Locate the cell with the specified text and output its (X, Y) center coordinate. 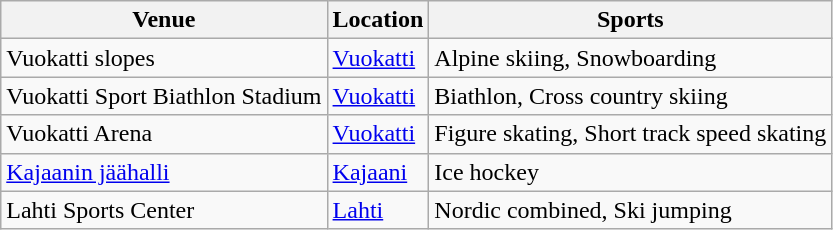
Lahti (378, 210)
Kajaanin jäähalli (164, 172)
Vuokatti Arena (164, 134)
Lahti Sports Center (164, 210)
Sports (630, 20)
Alpine skiing, Snowboarding (630, 58)
Venue (164, 20)
Biathlon, Cross country skiing (630, 96)
Ice hockey (630, 172)
Figure skating, Short track speed skating (630, 134)
Location (378, 20)
Kajaani (378, 172)
Vuokatti Sport Biathlon Stadium (164, 96)
Vuokatti slopes (164, 58)
Nordic combined, Ski jumping (630, 210)
